Find where the given text appears and provide that cell's center as (X, Y) coordinate. 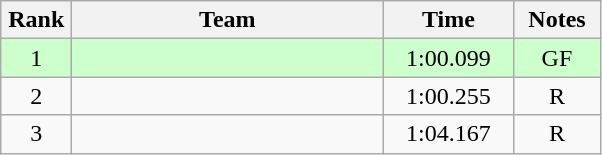
1:00.255 (448, 96)
Rank (36, 20)
1 (36, 58)
Team (228, 20)
3 (36, 134)
GF (557, 58)
1:00.099 (448, 58)
1:04.167 (448, 134)
Time (448, 20)
2 (36, 96)
Notes (557, 20)
